Find where the given text appears and provide that cell's center as [x, y] coordinate. 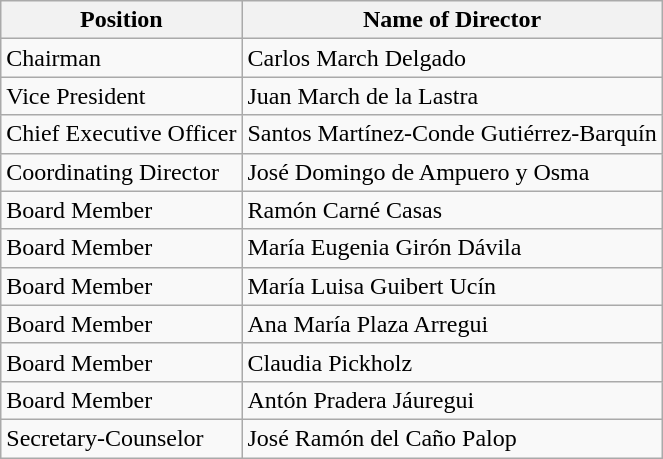
Position [122, 20]
Carlos March Delgado [452, 58]
Santos Martínez-Conde Gutiérrez-Barquín [452, 134]
Name of Director [452, 20]
José Ramón del Caño Palop [452, 438]
Antón Pradera Jáuregui [452, 400]
Coordinating Director [122, 172]
Secretary-Counselor [122, 438]
Juan March de la Lastra [452, 96]
María Eugenia Girón Dávila [452, 248]
Vice President [122, 96]
José Domingo de Ampuero y Osma [452, 172]
Claudia Pickholz [452, 362]
María Luisa Guibert Ucín [452, 286]
Chairman [122, 58]
Chief Executive Officer [122, 134]
Ramón Carné Casas [452, 210]
Ana María Plaza Arregui [452, 324]
